Scan for the cell matching the given text and deliver its [X, Y] coordinate at center. 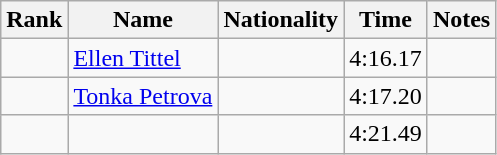
Name [143, 20]
4:17.20 [386, 96]
Ellen Tittel [143, 58]
Nationality [281, 20]
Notes [461, 20]
Tonka Petrova [143, 96]
Time [386, 20]
4:16.17 [386, 58]
4:21.49 [386, 134]
Rank [34, 20]
